Detect which cell encompasses the target text, then output its (X, Y) center coordinate. 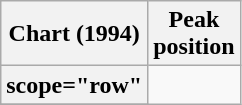
Peakposition (194, 34)
Chart (1994) (74, 34)
scope="row" (74, 85)
